Detect which cell encompasses the target text, then output its [X, Y] center coordinate. 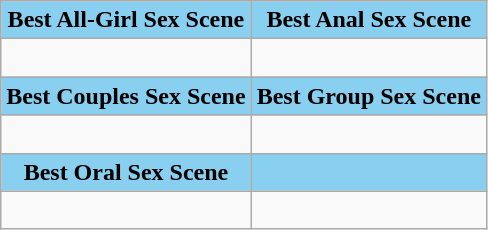
Best Group Sex Scene [368, 96]
Best Oral Sex Scene [126, 172]
Best Couples Sex Scene [126, 96]
Best Anal Sex Scene [368, 20]
Best All-Girl Sex Scene [126, 20]
